From the cell containing the given text, extract its center point as (x, y) coordinate. 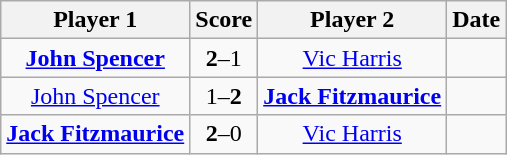
Player 2 (352, 20)
2–0 (224, 134)
Player 1 (96, 20)
2–1 (224, 58)
Date (476, 20)
Score (224, 20)
1–2 (224, 96)
